Search for the cell housing the specified text and yield its (X, Y) center coordinate. 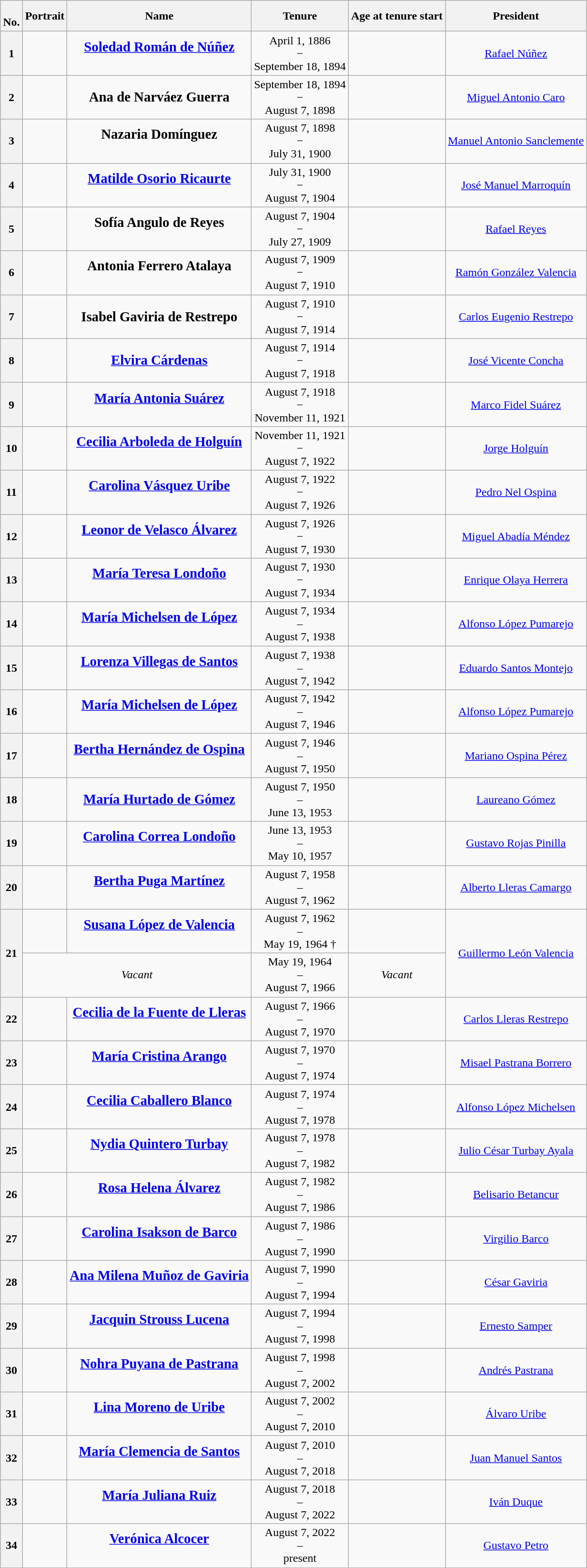
August 7, 1904−July 27, 1909 (300, 229)
Verónica Alcocer (159, 1546)
August 7, 2018–August 7, 2022 (300, 1502)
Name (159, 16)
24 (11, 1107)
17 (11, 756)
María Teresa Londoño (159, 580)
Carolina Isakson de Barco (159, 1239)
Portrait (45, 16)
María Hurtado de Gómez (159, 799)
Carlos Eugenio Restrepo (516, 317)
26 (11, 1194)
August 7, 1990–August 7, 1994 (300, 1282)
María Juliana Ruiz (159, 1502)
Cecilia Caballero Blanco (159, 1107)
Alberto Lleras Camargo (516, 887)
Misael Pastrana Borrero (516, 1063)
11 (11, 492)
Jorge Holguín (516, 448)
Nydia Quintero Turbay (159, 1150)
Gustavo Petro (516, 1546)
Eduardo Santos Montejo (516, 668)
August 7, 1970–August 7, 1974 (300, 1063)
16 (11, 712)
Antonia Ferrero Atalaya (159, 273)
Ernesto Samper (516, 1326)
August 7, 1938–August 7, 1942 (300, 668)
Virgilio Barco (516, 1239)
August 7, 1966–August 7, 1970 (300, 1019)
Manuel Antonio Sanclemente (516, 141)
Isabel Gaviria de Restrepo (159, 317)
José Vicente Concha (516, 360)
Carlos Lleras Restrepo (516, 1019)
22 (11, 1019)
August 7, 2022–present (300, 1546)
Bertha Hernández de Ospina (159, 756)
6 (11, 273)
Sofía Angulo de Reyes (159, 229)
23 (11, 1063)
August 7, 1986–August 7, 1990 (300, 1239)
José Manuel Marroquín (516, 185)
No. (11, 16)
4 (11, 185)
Ramón González Valencia (516, 273)
Age at tenure start (396, 16)
María Antonia Suárez (159, 404)
Andrés Pastrana (516, 1370)
August 7, 1930−August 7, 1934 (300, 580)
August 7, 1950–June 13, 1953 (300, 799)
7 (11, 317)
August 7, 1946–August 7, 1950 (300, 756)
Carolina Vásquez Uribe (159, 492)
Nohra Puyana de Pastrana (159, 1370)
Matilde Osorio Ricaurte (159, 185)
November 11, 1921−August 7, 1922 (300, 448)
10 (11, 448)
Gustavo Rojas Pinilla (516, 843)
Julio César Turbay Ayala (516, 1150)
June 13, 1953–May 10, 1957 (300, 843)
Lina Moreno de Uribe (159, 1414)
President (516, 16)
Nazaria Domínguez (159, 141)
August 7, 1922−August 7, 1926 (300, 492)
5 (11, 229)
27 (11, 1239)
Mariano Ospina Pérez (516, 756)
July 31, 1900−August 7, 1904 (300, 185)
Belisario Betancur (516, 1194)
2 (11, 97)
Tenure (300, 16)
August 7, 1974–August 7, 1978 (300, 1107)
August 7, 1909−August 7, 1910 (300, 273)
Carolina Correa Londoño (159, 843)
August 7, 1994–August 7, 1998 (300, 1326)
Leonor de Velasco Álvarez (159, 536)
28 (11, 1282)
August 7, 1982–August 7, 1986 (300, 1194)
29 (11, 1326)
Rafael Reyes (516, 229)
August 7, 1998–August 7, 2002 (300, 1370)
9 (11, 404)
32 (11, 1458)
25 (11, 1150)
Cecilia Arboleda de Holguín (159, 448)
Cecilia de la Fuente de Lleras (159, 1019)
Ana de Narváez Guerra (159, 97)
3 (11, 141)
August 7, 1926−August 7, 1930 (300, 536)
María Cristina Arango (159, 1063)
August 7, 1910−August 7, 1914 (300, 317)
Pedro Nel Ospina (516, 492)
September 18, 1894−August 7, 1898 (300, 97)
Miguel Antonio Caro (516, 97)
Álvaro Uribe (516, 1414)
19 (11, 843)
Rosa Helena Álvarez (159, 1194)
Juan Manuel Santos (516, 1458)
21 (11, 953)
May 19, 1964–August 7, 1966 (300, 975)
30 (11, 1370)
César Gaviria (516, 1282)
33 (11, 1502)
August 7, 1962–May 19, 1964 † (300, 931)
Alfonso López Michelsen (516, 1107)
August 7, 1918−November 11, 1921 (300, 404)
Lorenza Villegas de Santos (159, 668)
August 7, 1898−July 31, 1900 (300, 141)
Soledad Román de Núñez (159, 53)
Miguel Abadía Méndez (516, 536)
12 (11, 536)
August 7, 2010–August 7, 2018 (300, 1458)
Laureano Gómez (516, 799)
Bertha Puga Martínez (159, 887)
8 (11, 360)
Ana Milena Muñoz de Gaviria (159, 1282)
1 (11, 53)
August 7, 1958–August 7, 1962 (300, 887)
Enrique Olaya Herrera (516, 580)
María Clemencia de Santos (159, 1458)
Iván Duque (516, 1502)
Elvira Cárdenas (159, 360)
Guillermo León Valencia (516, 953)
August 7, 2002–August 7, 2010 (300, 1414)
31 (11, 1414)
20 (11, 887)
August 7, 1978–August 7, 1982 (300, 1150)
August 7, 1914−August 7, 1918 (300, 360)
34 (11, 1546)
August 7, 1942–August 7, 1946 (300, 712)
Marco Fidel Suárez (516, 404)
15 (11, 668)
Jacquin Strouss Lucena (159, 1326)
18 (11, 799)
August 7, 1934–August 7, 1938 (300, 624)
13 (11, 580)
14 (11, 624)
Rafael Núñez (516, 53)
April 1, 1886−September 18, 1894 (300, 53)
Susana López de Valencia (159, 931)
